For the text-containing cell, return its midpoint in (x, y) coordinate format. 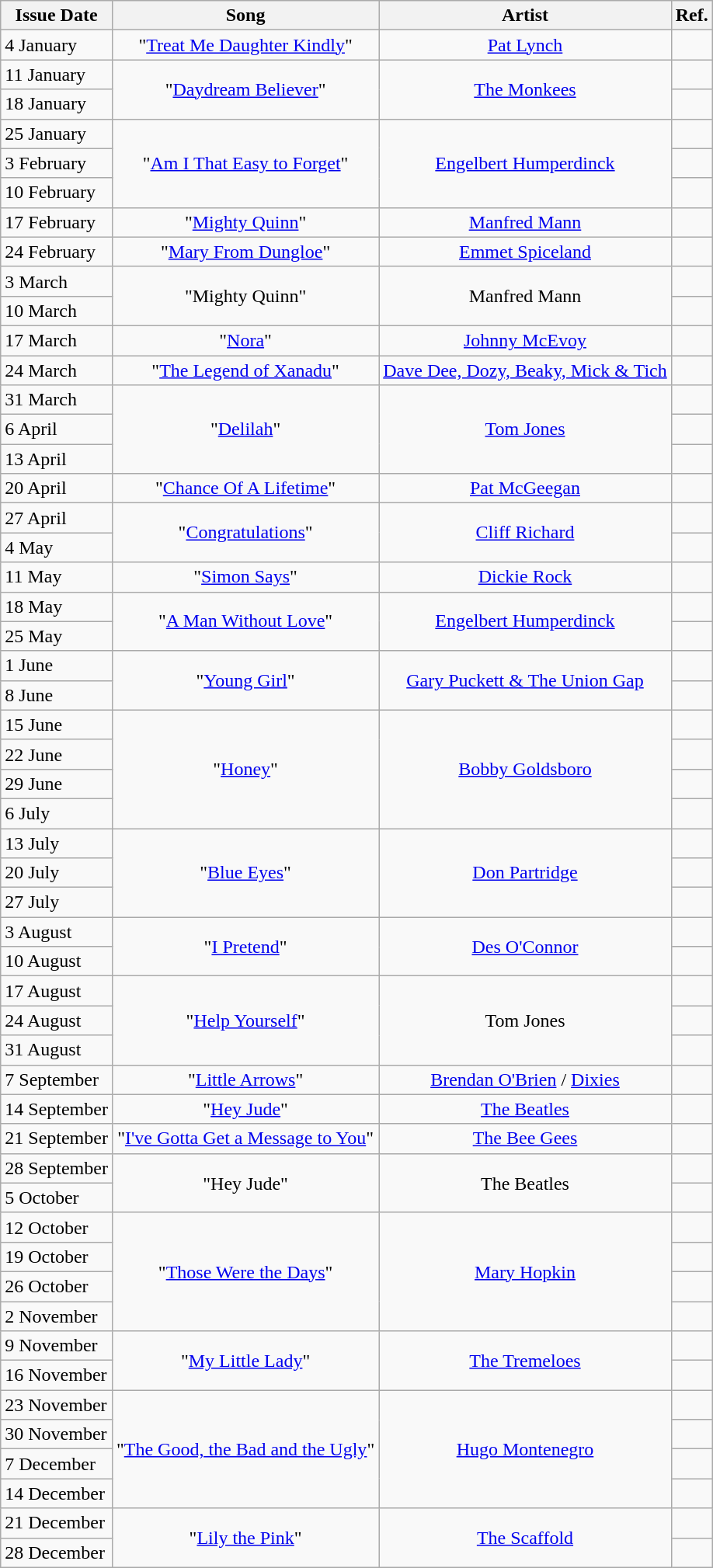
"Nora" (245, 340)
Cliff Richard (525, 533)
3 March (57, 281)
21 September (57, 1139)
25 January (57, 134)
13 July (57, 843)
Issue Date (57, 16)
Pat Lynch (525, 45)
4 January (57, 45)
"Blue Eyes" (245, 872)
6 July (57, 813)
"Help Yourself" (245, 1020)
5 October (57, 1198)
21 December (57, 1523)
Des O'Connor (525, 947)
28 September (57, 1168)
"Congratulations" (245, 533)
"Honey" (245, 769)
24 February (57, 252)
20 April (57, 488)
10 March (57, 311)
31 August (57, 1050)
24 March (57, 370)
Artist (525, 16)
2 November (57, 1316)
Bobby Goldsboro (525, 769)
1 June (57, 666)
15 June (57, 725)
23 November (57, 1405)
Song (245, 16)
"Daydream Believer" (245, 89)
25 May (57, 636)
20 July (57, 873)
"Treat Me Daughter Kindly" (245, 45)
10 August (57, 961)
Don Partridge (525, 872)
"Young Girl" (245, 680)
14 September (57, 1109)
"Little Arrows" (245, 1080)
19 October (57, 1257)
3 February (57, 163)
12 October (57, 1227)
17 March (57, 340)
7 December (57, 1464)
16 November (57, 1375)
11 January (57, 75)
27 July (57, 902)
"Am I That Easy to Forget" (245, 163)
9 November (57, 1346)
The Monkees (525, 89)
"Chance Of A Lifetime" (245, 488)
Ref. (691, 16)
"Delilah" (245, 429)
Mary Hopkin (525, 1271)
Gary Puckett & The Union Gap (525, 680)
10 February (57, 193)
"A Man Without Love" (245, 621)
The Bee Gees (525, 1139)
Johnny McEvoy (525, 340)
The Scaffold (525, 1538)
7 September (57, 1080)
18 January (57, 104)
"My Little Lady" (245, 1361)
"Simon Says" (245, 577)
Dickie Rock (525, 577)
13 April (57, 459)
"The Good, the Bad and the Ugly" (245, 1449)
11 May (57, 577)
6 April (57, 429)
18 May (57, 607)
3 August (57, 932)
"I've Gotta Get a Message to You" (245, 1139)
The Tremeloes (525, 1361)
14 December (57, 1493)
27 April (57, 518)
24 August (57, 1020)
22 June (57, 754)
"Those Were the Days" (245, 1271)
28 December (57, 1552)
"Lily the Pink" (245, 1538)
17 August (57, 991)
Hugo Montenegro (525, 1449)
Emmet Spiceland (525, 252)
29 June (57, 784)
30 November (57, 1434)
17 February (57, 222)
31 March (57, 400)
Brendan O'Brien / Dixies (525, 1080)
"I Pretend" (245, 947)
26 October (57, 1286)
"Mary From Dungloe" (245, 252)
Dave Dee, Dozy, Beaky, Mick & Tich (525, 370)
8 June (57, 695)
Pat McGeegan (525, 488)
"The Legend of Xanadu" (245, 370)
4 May (57, 548)
